Locate the cell with the specified text and output its [X, Y] center coordinate. 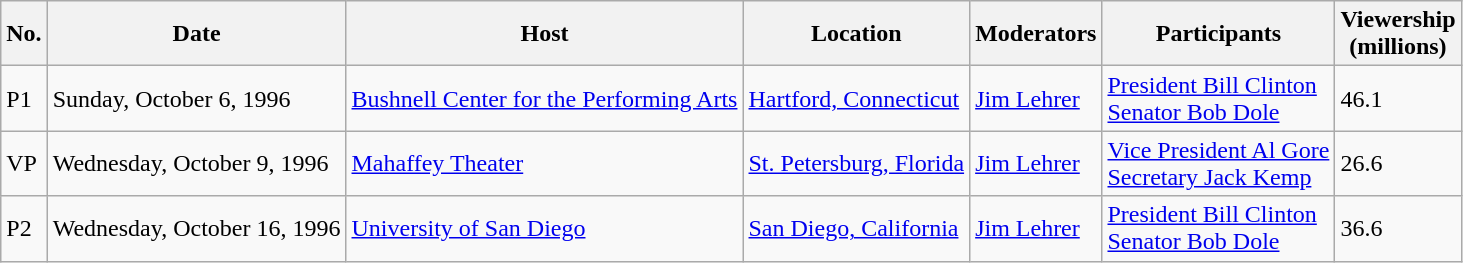
Viewership(millions) [1398, 34]
San Diego, California [856, 228]
No. [24, 34]
Sunday, October 6, 1996 [196, 98]
36.6 [1398, 228]
Wednesday, October 16, 1996 [196, 228]
Hartford, Connecticut [856, 98]
Participants [1218, 34]
VP [24, 164]
Host [544, 34]
Bushnell Center for the Performing Arts [544, 98]
St. Petersburg, Florida [856, 164]
P2 [24, 228]
46.1 [1398, 98]
Moderators [1036, 34]
Wednesday, October 9, 1996 [196, 164]
Vice President Al GoreSecretary Jack Kemp [1218, 164]
Location [856, 34]
University of San Diego [544, 228]
Mahaffey Theater [544, 164]
Date [196, 34]
P1 [24, 98]
26.6 [1398, 164]
